Provide the [x, y] coordinate of the cell's center where the given text is located.  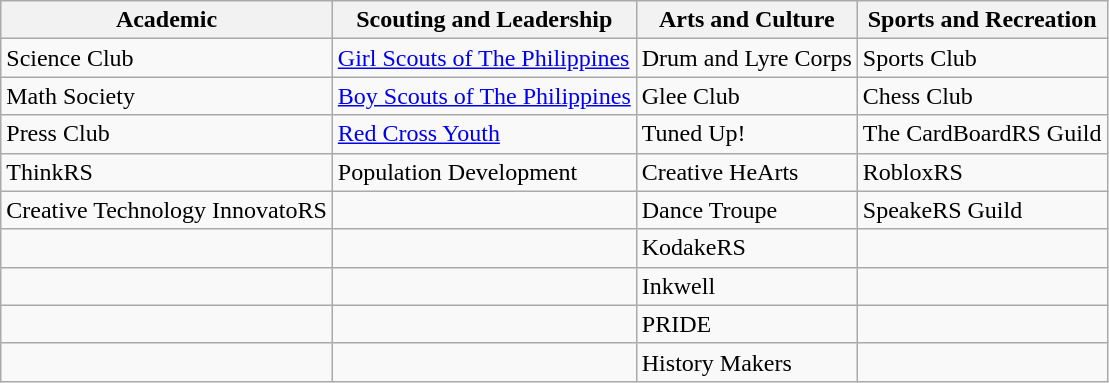
Creative Technology InnovatoRS [167, 210]
KodakeRS [746, 248]
ThinkRS [167, 172]
Population Development [484, 172]
Science Club [167, 58]
Creative HeArts [746, 172]
Glee Club [746, 96]
Drum and Lyre Corps [746, 58]
The CardBoardRS Guild [982, 134]
Boy Scouts of The Philippines [484, 96]
Sports and Recreation [982, 20]
Chess Club [982, 96]
SpeakeRS Guild [982, 210]
Tuned Up! [746, 134]
Girl Scouts of The Philippines [484, 58]
Math Society [167, 96]
Academic [167, 20]
Sports Club [982, 58]
RobloxRS [982, 172]
Scouting and Leadership [484, 20]
Arts and Culture [746, 20]
Inkwell [746, 286]
History Makers [746, 362]
Press Club [167, 134]
PRIDE [746, 324]
Dance Troupe [746, 210]
Red Cross Youth [484, 134]
